Identify which cell holds the provided text, then report its (x, y) central coordinate. 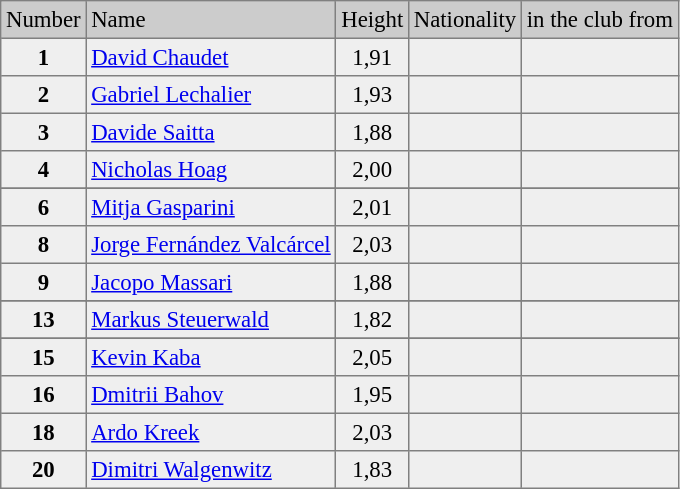
Jorge Fernández Valcárcel (211, 245)
Number (44, 20)
1,91 (372, 57)
2 (44, 95)
9 (44, 282)
Jacopo Massari (211, 282)
Davide Saitta (211, 132)
Nicholas Hoag (211, 170)
Height (372, 20)
4 (44, 170)
2,00 (372, 170)
Name (211, 20)
13 (44, 320)
1,83 (372, 470)
1 (44, 57)
18 (44, 432)
2,01 (372, 207)
15 (44, 357)
Dimitri Walgenwitz (211, 470)
6 (44, 207)
Nationality (464, 20)
Gabriel Lechalier (211, 95)
Dmitrii Bahov (211, 395)
1,95 (372, 395)
3 (44, 132)
20 (44, 470)
Kevin Kaba (211, 357)
Markus Steuerwald (211, 320)
2,05 (372, 357)
Mitja Gasparini (211, 207)
Ardo Kreek (211, 432)
8 (44, 245)
1,93 (372, 95)
David Chaudet (211, 57)
in the club from (600, 20)
1,82 (372, 320)
16 (44, 395)
